Return [X, Y] of the center of cell containing provided text 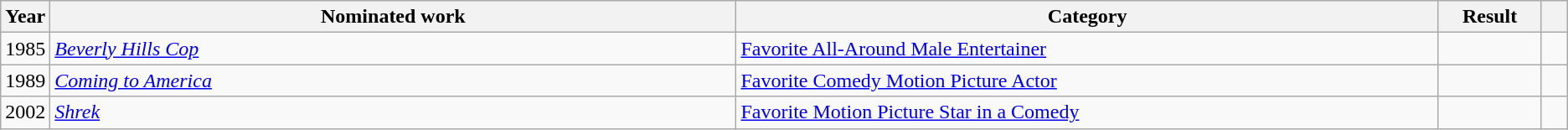
Favorite All-Around Male Entertainer [1087, 49]
1989 [25, 81]
Shrek [394, 112]
1985 [25, 49]
Favorite Motion Picture Star in a Comedy [1087, 112]
Favorite Comedy Motion Picture Actor [1087, 81]
Result [1489, 17]
Category [1087, 17]
Nominated work [394, 17]
Year [25, 17]
Beverly Hills Cop [394, 49]
2002 [25, 112]
Coming to America [394, 81]
